Return the [X, Y] coordinate for the center point of the cell that contains the specified text.  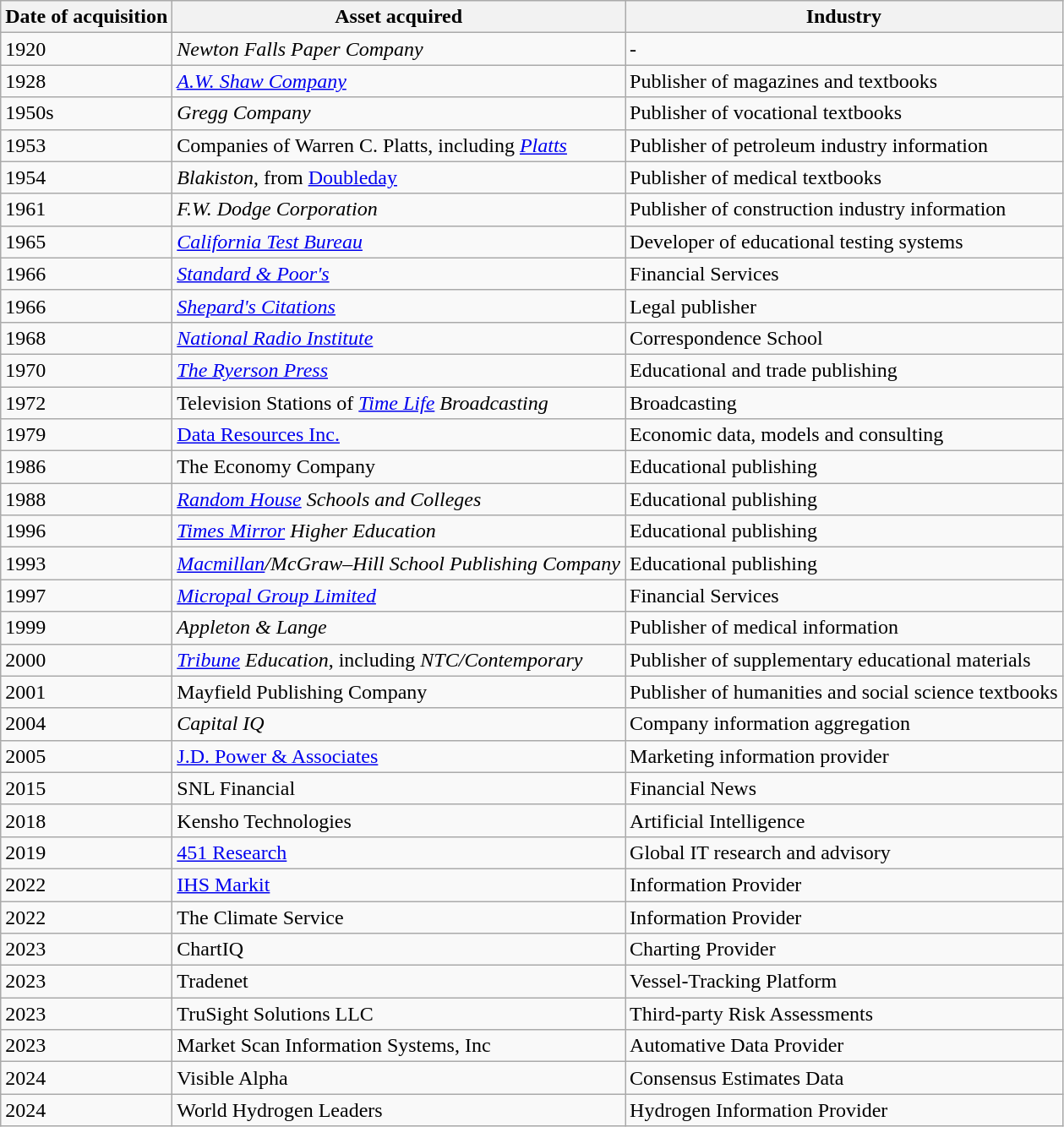
J.D. Power & Associates [399, 756]
Publisher of vocational textbooks [844, 113]
Publisher of supplementary educational materials [844, 660]
Broadcasting [844, 403]
National Radio Institute [399, 338]
Company information aggregation [844, 724]
Marketing information provider [844, 756]
1997 [86, 596]
Companies of Warren C. Platts, including Platts [399, 145]
- [844, 49]
Financial News [844, 788]
Asset acquired [399, 17]
2015 [86, 788]
Market Scan Information Systems, Inc [399, 1046]
1996 [86, 531]
Newton Falls Paper Company [399, 49]
Third-party Risk Assessments [844, 1014]
The Climate Service [399, 917]
Automative Data Provider [844, 1046]
California Test Bureau [399, 242]
1986 [86, 467]
Developer of educational testing systems [844, 242]
Capital IQ [399, 724]
Correspondence School [844, 338]
Publisher of humanities and social science textbooks [844, 692]
Publisher of construction industry information [844, 210]
1972 [86, 403]
Industry [844, 17]
Date of acquisition [86, 17]
Global IT research and advisory [844, 852]
Consensus Estimates Data [844, 1078]
Data Resources Inc. [399, 435]
1961 [86, 210]
A.W. Shaw Company [399, 81]
1968 [86, 338]
2000 [86, 660]
Artificial Intelligence [844, 820]
Publisher of medical information [844, 628]
Charting Provider [844, 950]
Tradenet [399, 982]
2018 [86, 820]
Economic data, models and consulting [844, 435]
Educational and trade publishing [844, 370]
Blakiston, from Doubleday [399, 177]
The Economy Company [399, 467]
World Hydrogen Leaders [399, 1110]
1953 [86, 145]
Publisher of petroleum industry information [844, 145]
1988 [86, 499]
Gregg Company [399, 113]
Shepard's Citations [399, 306]
Hydrogen Information Provider [844, 1110]
2001 [86, 692]
Tribune Education, including NTC/Contemporary [399, 660]
F.W. Dodge Corporation [399, 210]
1979 [86, 435]
1920 [86, 49]
1954 [86, 177]
2019 [86, 852]
Appleton & Lange [399, 628]
2004 [86, 724]
The Ryerson Press [399, 370]
1993 [86, 563]
IHS Markit [399, 885]
Random House Schools and Colleges [399, 499]
451 Research [399, 852]
Standard & Poor's [399, 274]
Vessel-Tracking Platform [844, 982]
1999 [86, 628]
Legal publisher [844, 306]
TruSight Solutions LLC [399, 1014]
Mayfield Publishing Company [399, 692]
SNL Financial [399, 788]
1965 [86, 242]
Visible Alpha [399, 1078]
Times Mirror Higher Education [399, 531]
1950s [86, 113]
ChartIQ [399, 950]
Macmillan/McGraw–Hill School Publishing Company [399, 563]
1928 [86, 81]
2005 [86, 756]
Publisher of magazines and textbooks [844, 81]
Television Stations of Time Life Broadcasting [399, 403]
Micropal Group Limited [399, 596]
1970 [86, 370]
Kensho Technologies [399, 820]
Publisher of medical textbooks [844, 177]
